Locate the cell with the specified text and output its (x, y) center coordinate. 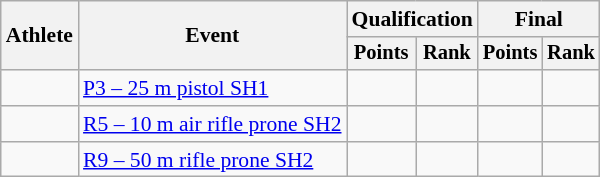
Athlete (40, 36)
P3 – 25 m pistol SH1 (212, 88)
Event (212, 36)
Qualification (412, 19)
R5 – 10 m air rifle prone SH2 (212, 124)
Final (539, 19)
